From the cell containing the given text, extract its center point as [X, Y] coordinate. 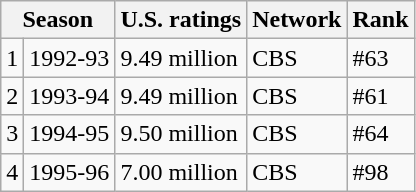
1 [12, 58]
4 [12, 172]
1992-93 [70, 58]
Rank [380, 20]
1993-94 [70, 96]
#98 [380, 172]
#61 [380, 96]
3 [12, 134]
9.50 million [181, 134]
1994-95 [70, 134]
#63 [380, 58]
Season [58, 20]
U.S. ratings [181, 20]
Network [297, 20]
7.00 million [181, 172]
1995-96 [70, 172]
2 [12, 96]
#64 [380, 134]
